Detect which cell encompasses the target text, then output its (x, y) center coordinate. 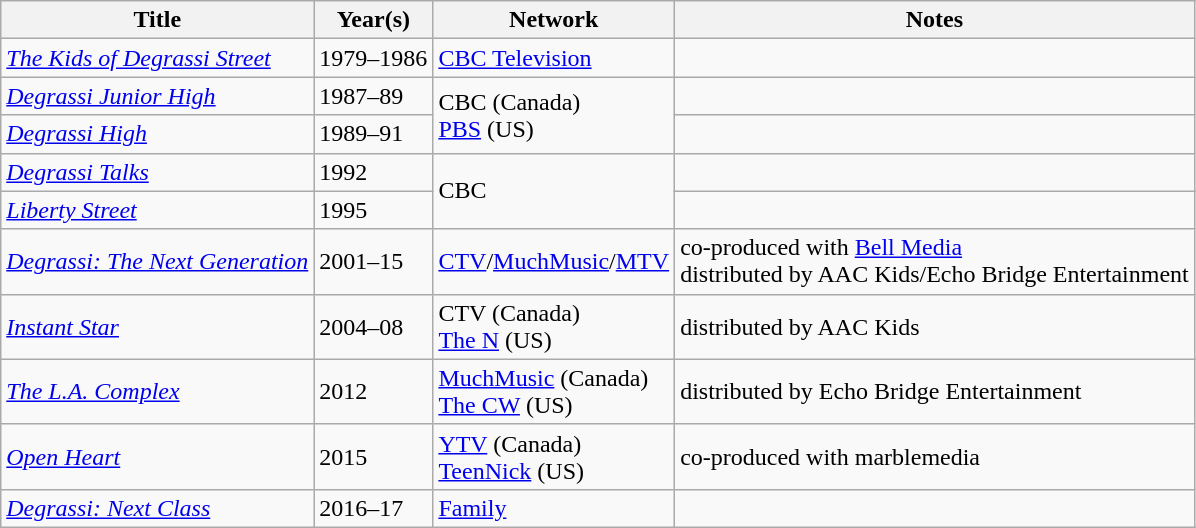
MuchMusic (Canada)The CW (US) (554, 392)
1992 (374, 172)
CTV/MuchMusic/MTV (554, 262)
CBC (Canada)PBS (US) (554, 115)
co-produced with marblemedia (935, 456)
2016–17 (374, 508)
2015 (374, 456)
2004–08 (374, 326)
Degrassi High (158, 134)
Notes (935, 20)
Liberty Street (158, 210)
2012 (374, 392)
distributed by Echo Bridge Entertainment (935, 392)
distributed by AAC Kids (935, 326)
1979–1986 (374, 58)
YTV (Canada)TeenNick (US) (554, 456)
Open Heart (158, 456)
1987–89 (374, 96)
The Kids of Degrassi Street (158, 58)
1989–91 (374, 134)
Degrassi: The Next Generation (158, 262)
Year(s) (374, 20)
Degrassi: Next Class (158, 508)
CBC (554, 191)
Network (554, 20)
co-produced with Bell Mediadistributed by AAC Kids/Echo Bridge Entertainment (935, 262)
CTV (Canada)The N (US) (554, 326)
Degrassi Talks (158, 172)
Title (158, 20)
Instant Star (158, 326)
Degrassi Junior High (158, 96)
2001–15 (374, 262)
Family (554, 508)
CBC Television (554, 58)
1995 (374, 210)
The L.A. Complex (158, 392)
